From the cell containing the given text, extract its center point as [x, y] coordinate. 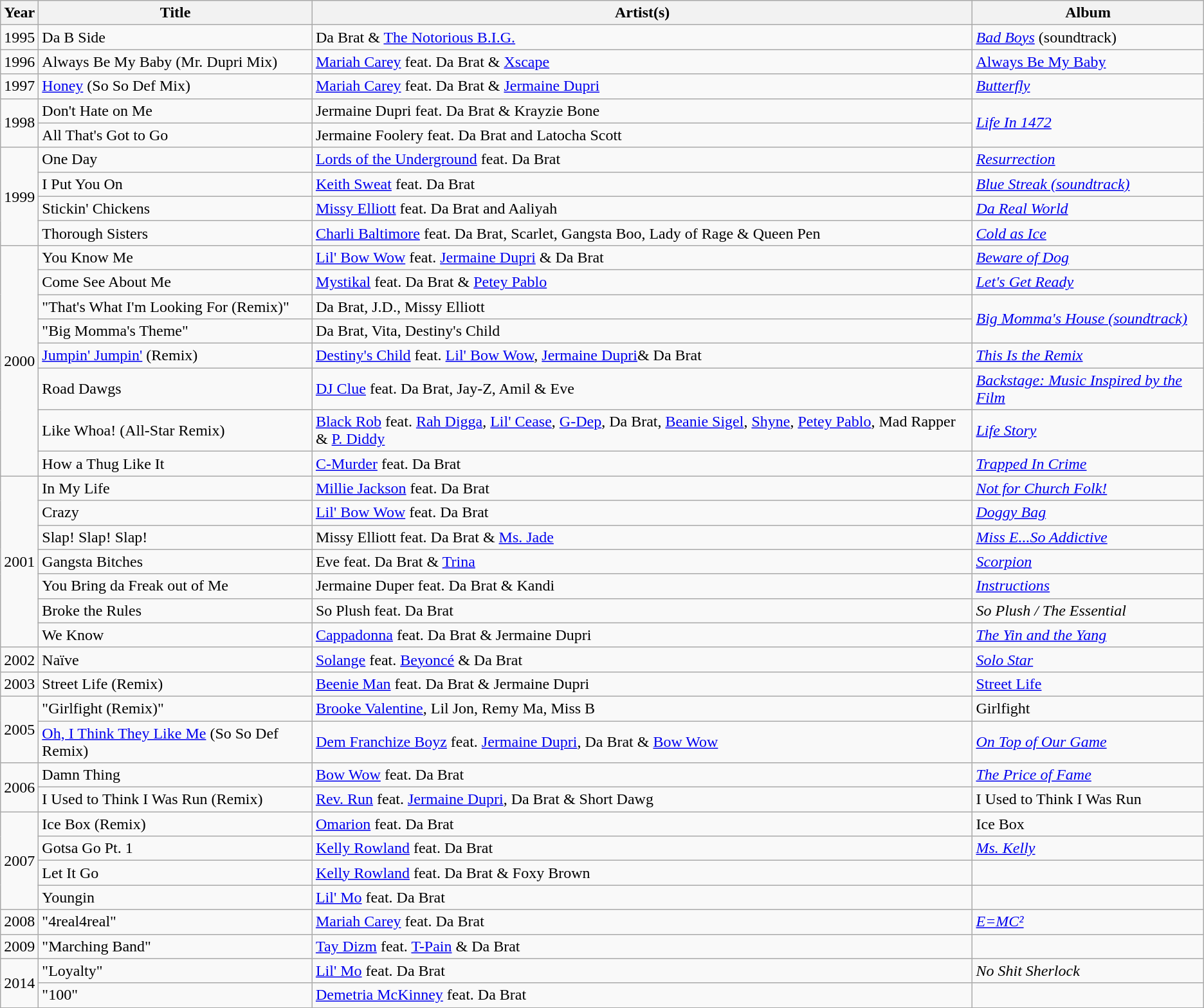
Broke the Rules [176, 610]
You Bring da Freak out of Me [176, 586]
"That's What I'm Looking For (Remix)" [176, 307]
Butterfly [1088, 86]
Always Be My Baby [1088, 62]
Thorough Sisters [176, 233]
Ice Box [1088, 824]
Da Real World [1088, 208]
1996 [19, 62]
1997 [19, 86]
"100" [176, 995]
Stickin' Chickens [176, 208]
2014 [19, 983]
Beware of Dog [1088, 257]
Always Be My Baby (Mr. Dupri Mix) [176, 62]
Lil' Bow Wow feat. Jermaine Dupri & Da Brat [642, 257]
Gangsta Bitches [176, 562]
I Used to Think I Was Run [1088, 800]
Cold as Ice [1088, 233]
Kelly Rowland feat. Da Brat & Foxy Brown [642, 873]
Omarion feat. Da Brat [642, 824]
Artist(s) [642, 13]
I Put You On [176, 184]
Keith Sweat feat. Da Brat [642, 184]
Brooke Valentine, Lil Jon, Remy Ma, Miss B [642, 708]
2007 [19, 861]
I Used to Think I Was Run (Remix) [176, 800]
Life Story [1088, 431]
Da Brat, J.D., Missy Elliott [642, 307]
Album [1088, 13]
Title [176, 13]
How a Thug Like It [176, 464]
Life In 1472 [1088, 123]
Jermaine Duper feat. Da Brat & Kandi [642, 586]
On Top of Our Game [1088, 741]
Street Life (Remix) [176, 684]
Rev. Run feat. Jermaine Dupri, Da Brat & Short Dawg [642, 800]
So Plush / The Essential [1088, 610]
One Day [176, 160]
"Loyalty" [176, 971]
Let It Go [176, 873]
Jumpin' Jumpin' (Remix) [176, 356]
Resurrection [1088, 160]
1995 [19, 37]
2008 [19, 922]
You Know Me [176, 257]
2006 [19, 787]
So Plush feat. Da Brat [642, 610]
Mariah Carey feat. Da Brat & Xscape [642, 62]
The Price of Fame [1088, 775]
Mariah Carey feat. Da Brat & Jermaine Dupri [642, 86]
2003 [19, 684]
Mariah Carey feat. Da Brat [642, 922]
Year [19, 13]
1998 [19, 123]
We Know [176, 635]
2009 [19, 946]
Miss E...So Addictive [1088, 537]
Jermaine Dupri feat. Da Brat & Krayzie Bone [642, 111]
Street Life [1088, 684]
"Girlfight (Remix)" [176, 708]
Come See About Me [176, 282]
1999 [19, 196]
DJ Clue feat. Da Brat, Jay-Z, Amil & Eve [642, 389]
Oh, I Think They Like Me (So So Def Remix) [176, 741]
"4real4real" [176, 922]
Cappadonna feat. Da Brat & Jermaine Dupri [642, 635]
Mystikal feat. Da Brat & Petey Pablo [642, 282]
Blue Streak (soundtrack) [1088, 184]
Demetria McKinney feat. Da Brat [642, 995]
Black Rob feat. Rah Digga, Lil' Cease, G-Dep, Da Brat, Beanie Sigel, Shyne, Petey Pablo, Mad Rapper & P. Diddy [642, 431]
This Is the Remix [1088, 356]
Missy Elliott feat. Da Brat and Aaliyah [642, 208]
Don't Hate on Me [176, 111]
C-Murder feat. Da Brat [642, 464]
Naïve [176, 659]
Da B Side [176, 37]
Dem Franchize Boyz feat. Jermaine Dupri, Da Brat & Bow Wow [642, 741]
No Shit Sherlock [1088, 971]
Not for Church Folk! [1088, 488]
Instructions [1088, 586]
2005 [19, 729]
Missy Elliott feat. Da Brat & Ms. Jade [642, 537]
Let's Get Ready [1088, 282]
Lords of the Underground feat. Da Brat [642, 160]
Kelly Rowland feat. Da Brat [642, 848]
E=MC² [1088, 922]
Solo Star [1088, 659]
Charli Baltimore feat. Da Brat, Scarlet, Gangsta Boo, Lady of Rage & Queen Pen [642, 233]
2001 [19, 562]
2000 [19, 360]
"Marching Band" [176, 946]
The Yin and the Yang [1088, 635]
Solange feat. Beyoncé & Da Brat [642, 659]
All That's Got to Go [176, 135]
Backstage: Music Inspired by the Film [1088, 389]
Millie Jackson feat. Da Brat [642, 488]
Gotsa Go Pt. 1 [176, 848]
Da Brat & The Notorious B.I.G. [642, 37]
Trapped In Crime [1088, 464]
Scorpion [1088, 562]
Girlfight [1088, 708]
Slap! Slap! Slap! [176, 537]
Ice Box (Remix) [176, 824]
Eve feat. Da Brat & Trina [642, 562]
Da Brat, Vita, Destiny's Child [642, 331]
Lil' Bow Wow feat. Da Brat [642, 513]
Tay Dizm feat. T-Pain & Da Brat [642, 946]
2002 [19, 659]
Road Dawgs [176, 389]
Crazy [176, 513]
Bad Boys (soundtrack) [1088, 37]
Jermaine Foolery feat. Da Brat and Latocha Scott [642, 135]
Ms. Kelly [1088, 848]
Doggy Bag [1088, 513]
Big Momma's House (soundtrack) [1088, 319]
Destiny's Child feat. Lil' Bow Wow, Jermaine Dupri& Da Brat [642, 356]
Youngin [176, 897]
Honey (So So Def Mix) [176, 86]
Damn Thing [176, 775]
Bow Wow feat. Da Brat [642, 775]
In My Life [176, 488]
"Big Momma's Theme" [176, 331]
Like Whoa! (All-Star Remix) [176, 431]
Beenie Man feat. Da Brat & Jermaine Dupri [642, 684]
